Return [X, Y] of the center of cell containing provided text 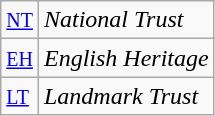
NT [20, 20]
Landmark Trust [126, 96]
English Heritage [126, 58]
LT [20, 96]
National Trust [126, 20]
EH [20, 58]
